Locate the cell with the specified text and output its (X, Y) center coordinate. 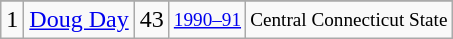
Doug Day (79, 20)
Central Connecticut State (349, 20)
43 (152, 20)
1 (12, 20)
1990–91 (207, 20)
